Detect which cell encompasses the target text, then output its [X, Y] center coordinate. 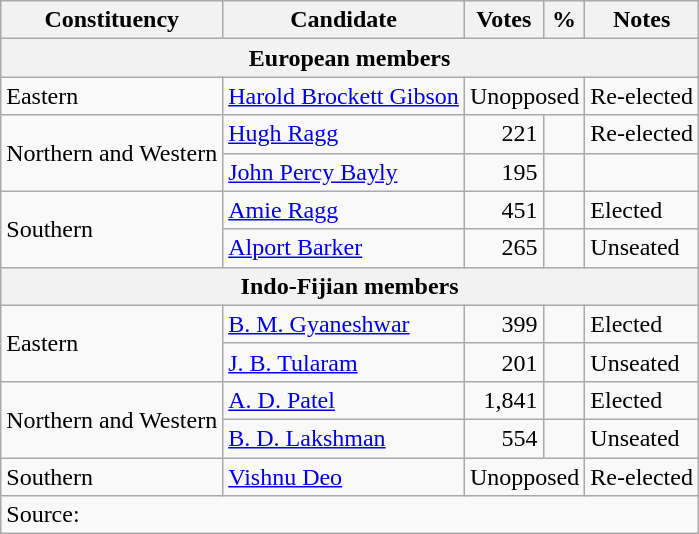
195 [504, 172]
Source: [350, 515]
European members [350, 58]
Vishnu Deo [344, 477]
Hugh Ragg [344, 134]
Constituency [112, 20]
Harold Brockett Gibson [344, 96]
Candidate [344, 20]
B. D. Lakshman [344, 438]
% [564, 20]
Amie Ragg [344, 210]
Notes [642, 20]
399 [504, 324]
451 [504, 210]
B. M. Gyaneshwar [344, 324]
554 [504, 438]
John Percy Bayly [344, 172]
Alport Barker [344, 248]
A. D. Patel [344, 400]
Indo-Fijian members [350, 286]
201 [504, 362]
J. B. Tularam [344, 362]
265 [504, 248]
221 [504, 134]
Votes [504, 20]
1,841 [504, 400]
